Output the (x, y) coordinate of the center of the cell containing the given text.  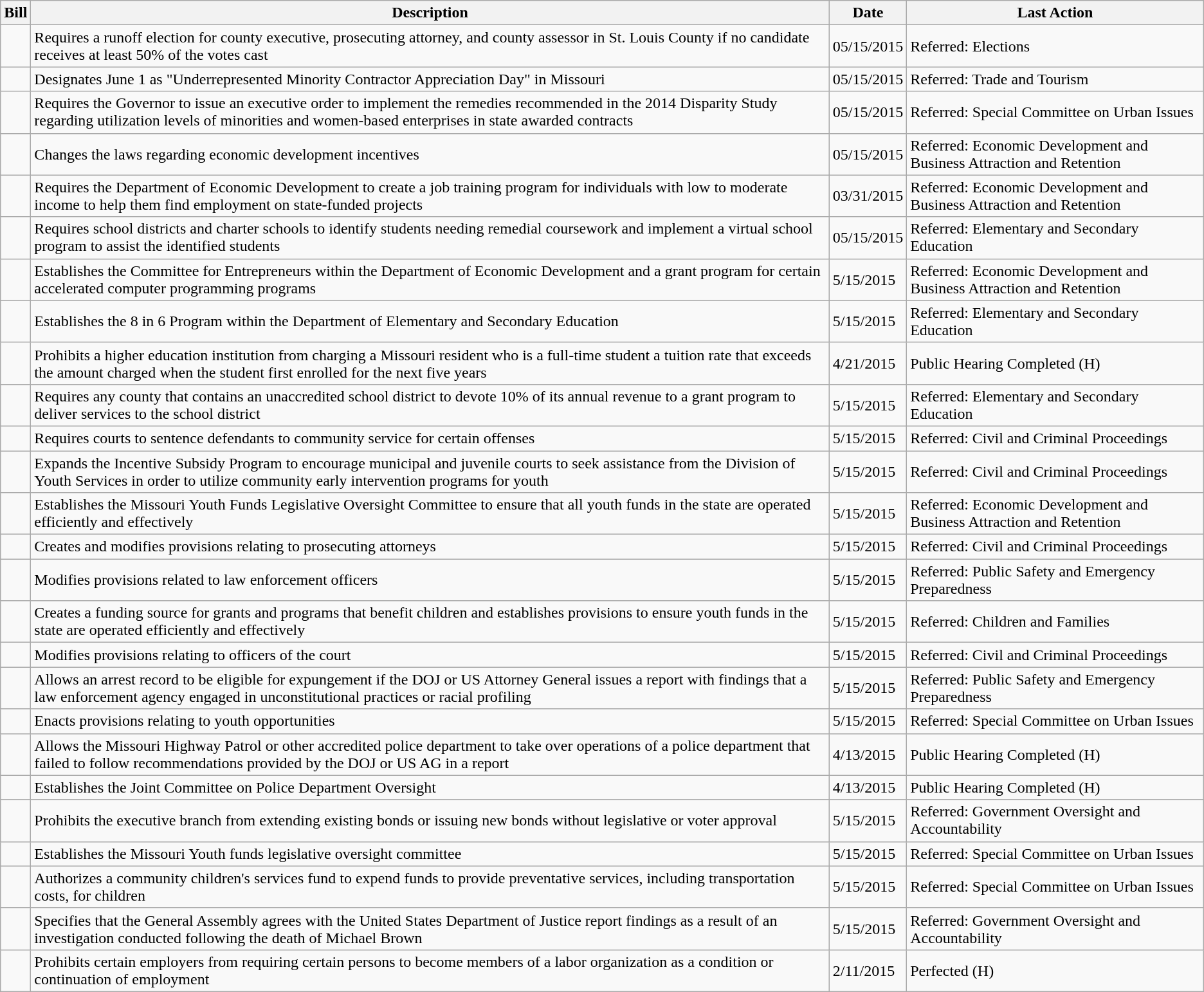
Description (430, 13)
4/21/2015 (868, 363)
Date (868, 13)
Requires courts to sentence defendants to community service for certain offenses (430, 438)
Establishes the Joint Committee on Police Department Oversight (430, 787)
Modifies provisions relating to officers of the court (430, 655)
Referred: Children and Families (1055, 621)
03/31/2015 (868, 196)
Referred: Trade and Tourism (1055, 79)
Changes the laws regarding economic development incentives (430, 154)
Modifies provisions related to law enforcement officers (430, 580)
Last Action (1055, 13)
Creates and modifies provisions relating to prosecuting attorneys (430, 547)
Prohibits the executive branch from extending existing bonds or issuing new bonds without legislative or voter approval (430, 821)
Establishes the 8 in 6 Program within the Department of Elementary and Secondary Education (430, 322)
Establishes the Missouri Youth funds legislative oversight committee (430, 854)
Authorizes a community children's services fund to expend funds to provide preventative services, including transportation costs, for children (430, 886)
Enacts provisions relating to youth opportunities (430, 721)
Designates June 1 as "Underrepresented Minority Contractor Appreciation Day" in Missouri (430, 79)
Prohibits certain employers from requiring certain persons to become members of a labor organization as a condition or continuation of employment (430, 970)
2/11/2015 (868, 970)
Bill (15, 13)
Perfected (H) (1055, 970)
Referred: Elections (1055, 46)
